For the text-containing cell, return its midpoint in (x, y) coordinate format. 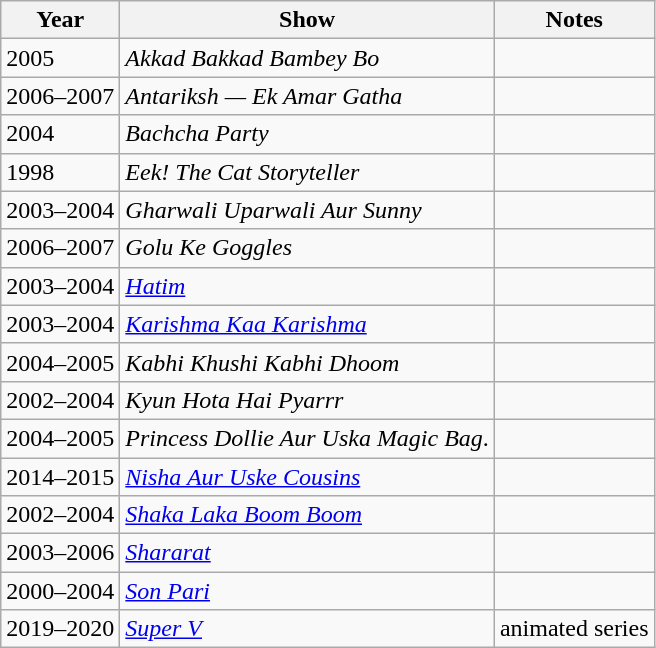
Son Pari (308, 591)
2000–2004 (60, 591)
Notes (574, 20)
2019–2020 (60, 629)
Bachcha Party (308, 134)
Princess Dollie Aur Uska Magic Bag. (308, 438)
Gharwali Uparwali Aur Sunny (308, 210)
2003–2006 (60, 553)
Shararat (308, 553)
animated series (574, 629)
Antariksh — Ek Amar Gatha (308, 96)
Kyun Hota Hai Pyarrr (308, 400)
Golu Ke Goggles (308, 248)
Akkad Bakkad Bambey Bo (308, 58)
Kabhi Khushi Kabhi Dhoom (308, 362)
2004 (60, 134)
Karishma Kaa Karishma (308, 324)
Hatim (308, 286)
2005 (60, 58)
1998 (60, 172)
2014–2015 (60, 477)
Super V (308, 629)
Shaka Laka Boom Boom (308, 515)
Nisha Aur Uske Cousins (308, 477)
Eek! The Cat Storyteller (308, 172)
Show (308, 20)
Year (60, 20)
